Search for the cell housing the specified text and yield its [x, y] center coordinate. 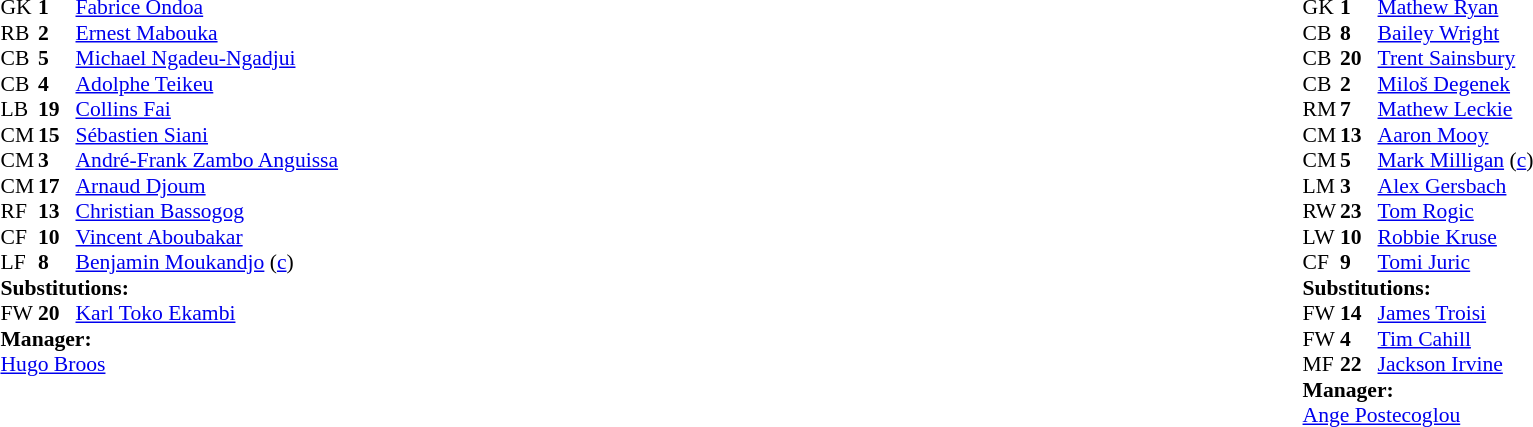
Karl Toko Ekambi [208, 313]
André-Frank Zambo Anguissa [208, 161]
Adolphe Teikeu [208, 84]
Michael Ngadeu-Ngadjui [208, 59]
Manager: [169, 339]
Hugo Broos [169, 365]
15 [57, 135]
22 [1359, 365]
RW [1322, 211]
Benjamin Moukandjo (c) [208, 263]
Ernest Mabouka [208, 33]
Substitutions: [169, 288]
RB [19, 33]
14 [1359, 313]
7 [1359, 109]
MF [1322, 365]
LW [1322, 237]
LB [19, 109]
RF [19, 211]
23 [1359, 211]
LF [19, 263]
Christian Bassogog [208, 211]
Sébastien Siani [208, 135]
Arnaud Djoum [208, 186]
9 [1359, 263]
LM [1322, 186]
Vincent Aboubakar [208, 237]
17 [57, 186]
RM [1322, 109]
Collins Fai [208, 109]
19 [57, 109]
